For the text-containing cell, return its midpoint in (x, y) coordinate format. 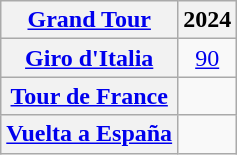
Giro d'Italia (90, 58)
90 (208, 58)
2024 (208, 20)
Vuelta a España (90, 134)
Tour de France (90, 96)
Grand Tour (90, 20)
